Extract the (X, Y) coordinate from the center of the cell holding the provided text.  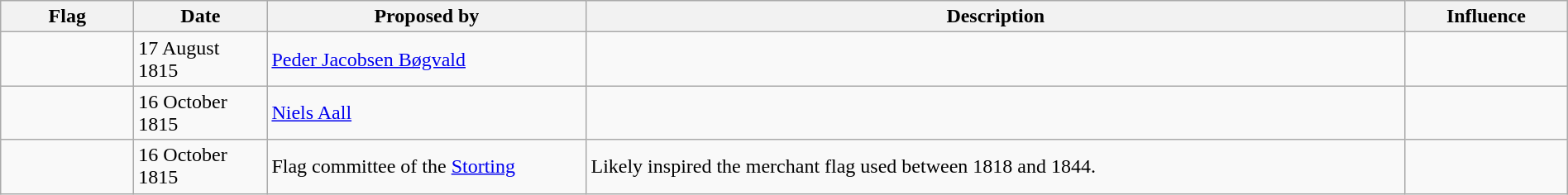
Description (996, 17)
Flag (68, 17)
Date (200, 17)
Peder Jacobsen Bøgvald (427, 59)
Influence (1487, 17)
Flag committee of the Storting (427, 167)
Proposed by (427, 17)
17 August 1815 (200, 59)
Likely inspired the merchant flag used between 1818 and 1844. (996, 167)
Niels Aall (427, 112)
